Output the (X, Y) coordinate of the center of the cell containing the given text.  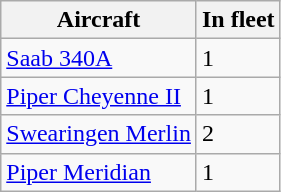
Piper Meridian (99, 172)
2 (238, 134)
Piper Cheyenne II (99, 96)
In fleet (238, 20)
Swearingen Merlin (99, 134)
Aircraft (99, 20)
Saab 340A (99, 58)
